Pinpoint the cell where the given text exists, returning its (X, Y) midpoint coordinate. 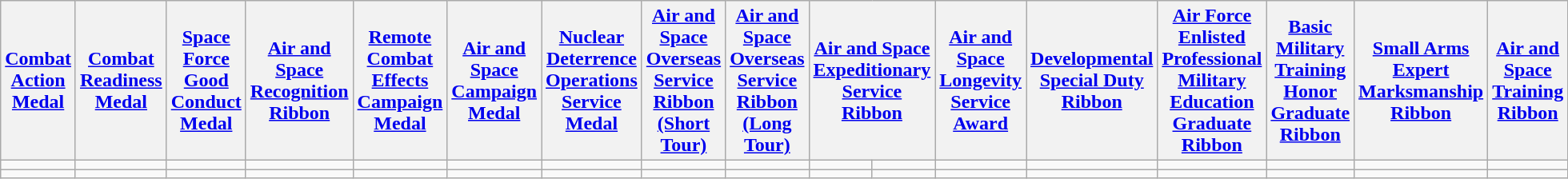
Air and Space Recognition Ribbon (299, 81)
Air and Space Overseas Service Ribbon (Long Tour) (767, 81)
Small Arms Expert Marksmanship Ribbon (1421, 81)
Air Force Enlisted Professional Military Education Graduate Ribbon (1212, 81)
Air and Space Training Ribbon (1528, 81)
Air and Space Longevity Service Award (981, 81)
Air and Space Expeditionary Service Ribbon (872, 81)
Basic Military Training Honor Graduate Ribbon (1310, 81)
Developmental Special Duty Ribbon (1092, 81)
Space Force Good Conduct Medal (206, 81)
Remote Combat Effects Campaign Medal (400, 81)
Nuclear Deterrence Operations Service Medal (592, 81)
Air and Space Overseas Service Ribbon (Short Tour) (683, 81)
Combat Readiness Medal (121, 81)
Combat Action Medal (38, 81)
Air and Space Campaign Medal (494, 81)
